Pinpoint the cell where the given text exists, returning its [X, Y] midpoint coordinate. 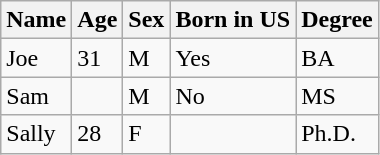
Age [98, 20]
Name [36, 20]
31 [98, 58]
F [146, 134]
Joe [36, 58]
Ph.D. [338, 134]
Degree [338, 20]
28 [98, 134]
Sam [36, 96]
MS [338, 96]
Yes [233, 58]
No [233, 96]
BA [338, 58]
Born in US [233, 20]
Sex [146, 20]
Sally [36, 134]
